From the cell containing the given text, extract its center point as [X, Y] coordinate. 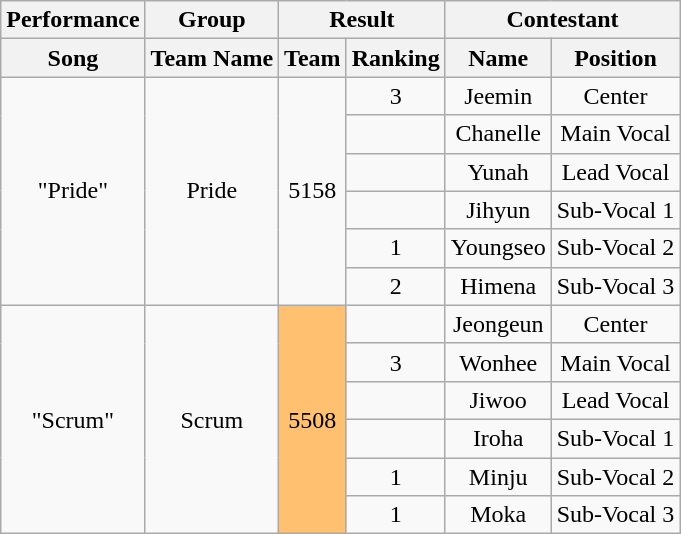
Performance [73, 20]
Team [313, 58]
Minju [498, 477]
Contestant [562, 20]
Team Name [212, 58]
Wonhee [498, 362]
Youngseo [498, 248]
Result [362, 20]
Ranking [396, 58]
Scrum [212, 419]
"Scrum" [73, 419]
Yunah [498, 172]
5158 [313, 191]
Jeemin [498, 96]
Jeongeun [498, 324]
Himena [498, 286]
Song [73, 58]
5508 [313, 419]
Jiwoo [498, 400]
Chanelle [498, 134]
Pride [212, 191]
Name [498, 58]
Iroha [498, 438]
Jihyun [498, 210]
Group [212, 20]
"Pride" [73, 191]
Moka [498, 515]
Position [616, 58]
2 [396, 286]
